Extract the [X, Y] coordinate from the center of the cell holding the provided text.  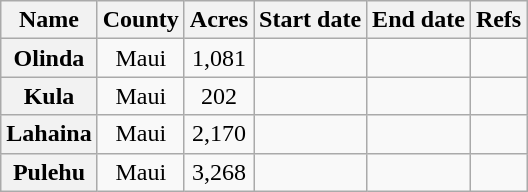
Pulehu [49, 172]
Kula [49, 96]
Refs [498, 20]
End date [419, 20]
3,268 [218, 172]
1,081 [218, 58]
2,170 [218, 134]
Lahaina [49, 134]
Olinda [49, 58]
Acres [218, 20]
County [140, 20]
Name [49, 20]
202 [218, 96]
Start date [310, 20]
